Scan for the cell matching the given text and deliver its (x, y) coordinate at center. 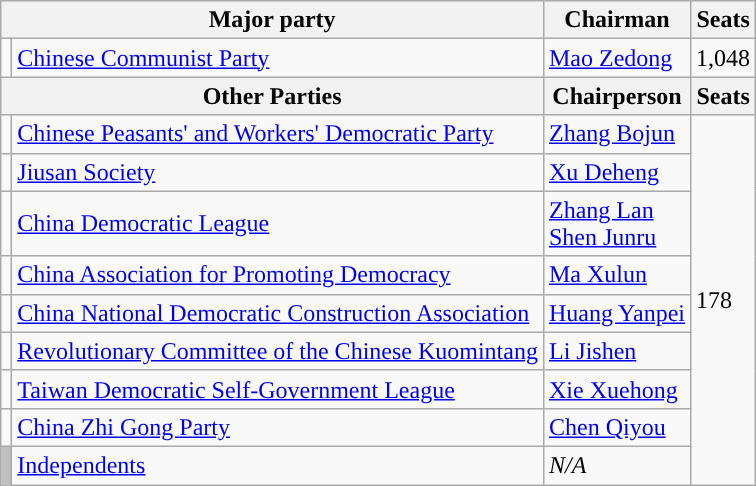
Huang Yanpei (616, 313)
Revolutionary Committee of the Chinese Kuomintang (278, 351)
China National Democratic Construction Association (278, 313)
Chinese Communist Party (278, 58)
Chen Qiyou (616, 427)
China Zhi Gong Party (278, 427)
Chairman (616, 20)
178 (724, 300)
China Association for Promoting Democracy (278, 275)
Other Parties (272, 96)
Jiusan Society (278, 172)
Chinese Peasants' and Workers' Democratic Party (278, 134)
Zhang LanShen Junru (616, 224)
Ma Xulun (616, 275)
Taiwan Democratic Self-Government League (278, 389)
Xie Xuehong (616, 389)
China Democratic League (278, 224)
Major party (272, 20)
Zhang Bojun (616, 134)
Xu Deheng (616, 172)
Mao Zedong (616, 58)
1,048 (724, 58)
Independents (278, 465)
Chairperson (616, 96)
N/A (616, 465)
Li Jishen (616, 351)
